Provide the [x, y] coordinate of the cell's center where the given text is located.  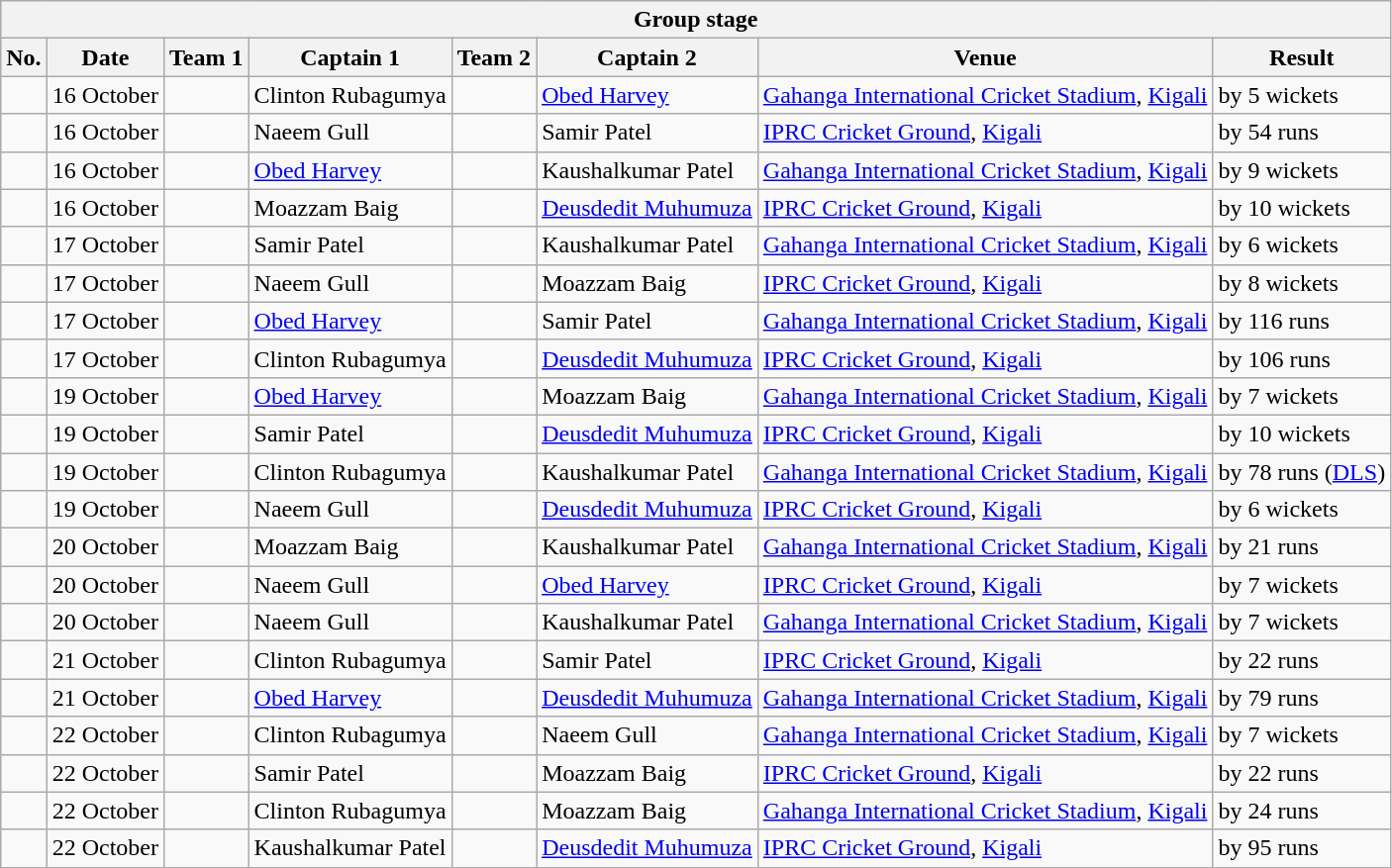
by 79 runs [1302, 698]
Team 2 [494, 57]
Result [1302, 57]
by 21 runs [1302, 547]
Group stage [696, 20]
Venue [985, 57]
by 9 wickets [1302, 170]
by 95 runs [1302, 848]
Captain 2 [647, 57]
by 78 runs (DLS) [1302, 472]
by 5 wickets [1302, 95]
by 106 runs [1302, 358]
by 116 runs [1302, 321]
Team 1 [207, 57]
by 54 runs [1302, 133]
by 24 runs [1302, 811]
Captain 1 [350, 57]
No. [24, 57]
Date [105, 57]
by 8 wickets [1302, 283]
